Determine the [X, Y] coordinate at the center of the cell enclosing the given text.  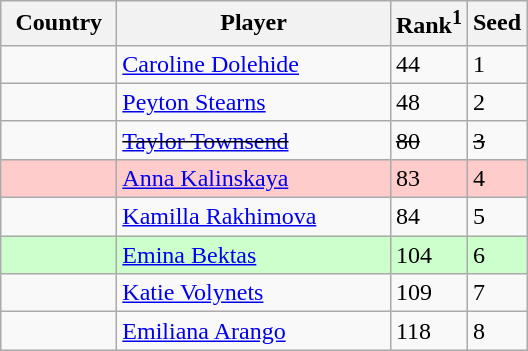
48 [428, 102]
4 [496, 178]
Caroline Dolehide [254, 64]
1 [496, 64]
Seed [496, 24]
7 [496, 293]
Taylor Townsend [254, 140]
5 [496, 217]
3 [496, 140]
6 [496, 255]
104 [428, 255]
Kamilla Rakhimova [254, 217]
Rank1 [428, 24]
2 [496, 102]
Country [59, 24]
Peyton Stearns [254, 102]
8 [496, 331]
44 [428, 64]
Player [254, 24]
Anna Kalinskaya [254, 178]
Emina Bektas [254, 255]
83 [428, 178]
109 [428, 293]
84 [428, 217]
118 [428, 331]
80 [428, 140]
Emiliana Arango [254, 331]
Katie Volynets [254, 293]
